From the cell containing the given text, extract its center point as (X, Y) coordinate. 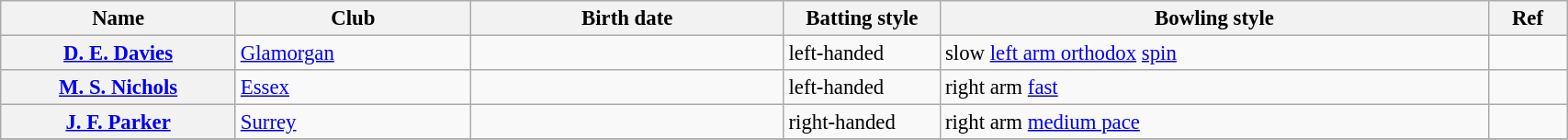
right arm medium pace (1214, 122)
Ref (1527, 18)
Birth date (626, 18)
M. S. Nichols (118, 87)
Bowling style (1214, 18)
Glamorgan (353, 53)
Club (353, 18)
Essex (353, 87)
D. E. Davies (118, 53)
Surrey (353, 122)
J. F. Parker (118, 122)
slow left arm orthodox spin (1214, 53)
right arm fast (1214, 87)
Name (118, 18)
right-handed (862, 122)
Batting style (862, 18)
